Determine the [X, Y] coordinate at the center of the cell enclosing the given text.  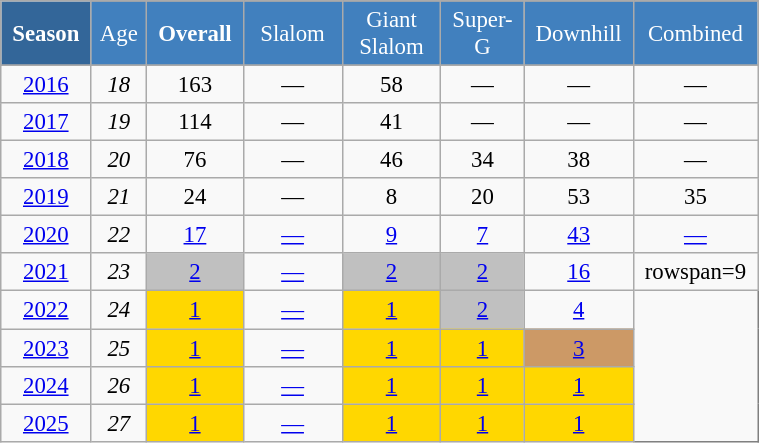
58 [392, 85]
41 [392, 122]
2020 [46, 235]
Age [119, 34]
Super-G [482, 34]
Slalom [292, 34]
rowspan=9 [695, 273]
23 [119, 273]
46 [392, 160]
43 [578, 235]
7 [482, 235]
34 [482, 160]
22 [119, 235]
8 [392, 197]
2021 [46, 273]
17 [195, 235]
2023 [46, 348]
Downhill [578, 34]
27 [119, 423]
2016 [46, 85]
Overall [195, 34]
163 [195, 85]
114 [195, 122]
2018 [46, 160]
25 [119, 348]
53 [578, 197]
35 [695, 197]
2025 [46, 423]
2022 [46, 310]
38 [578, 160]
9 [392, 235]
2017 [46, 122]
76 [195, 160]
26 [119, 385]
2019 [46, 197]
Giant Slalom [392, 34]
3 [578, 348]
Combined [695, 34]
4 [578, 310]
19 [119, 122]
Season [46, 34]
21 [119, 197]
18 [119, 85]
2024 [46, 385]
16 [578, 273]
